Output the [x, y] coordinate of the center of the cell containing the given text.  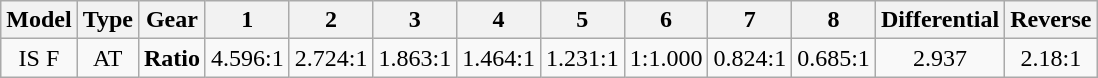
1 [247, 20]
Differential [940, 20]
Model [39, 20]
3 [415, 20]
1.863:1 [415, 58]
0.685:1 [834, 58]
1.231:1 [582, 58]
5 [582, 20]
AT [108, 58]
Ratio [172, 58]
Reverse [1051, 20]
0.824:1 [750, 58]
IS F [39, 58]
2 [331, 20]
4.596:1 [247, 58]
Gear [172, 20]
4 [499, 20]
2.18:1 [1051, 58]
1.464:1 [499, 58]
Type [108, 20]
1:1.000 [666, 58]
7 [750, 20]
6 [666, 20]
2.937 [940, 58]
2.724:1 [331, 58]
8 [834, 20]
